Detect which cell encompasses the target text, then output its [x, y] center coordinate. 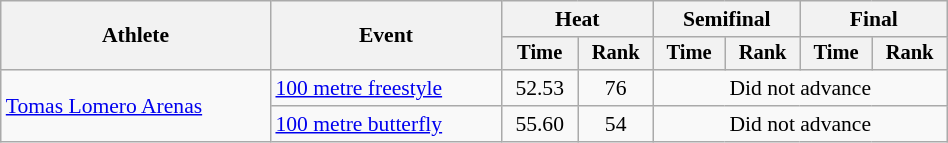
Athlete [136, 36]
Heat [577, 19]
Tomas Lomero Arenas [136, 106]
100 metre butterfly [386, 124]
Semifinal [726, 19]
54 [616, 124]
52.53 [540, 88]
76 [616, 88]
Final [874, 19]
Event [386, 36]
100 metre freestyle [386, 88]
55.60 [540, 124]
